Locate the cell with the specified text and output its [x, y] center coordinate. 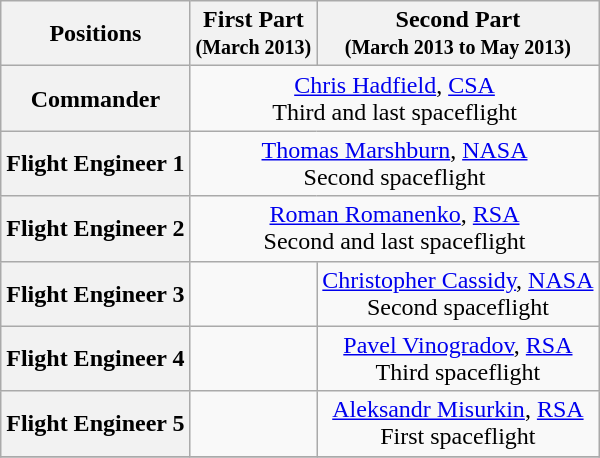
Roman Romanenko, RSASecond and last spaceflight [394, 228]
Second Part(March 2013 to May 2013) [458, 34]
Pavel Vinogradov, RSAThird spaceflight [458, 358]
Flight Engineer 1 [96, 164]
Chris Hadfield, CSAThird and last spaceflight [394, 98]
Flight Engineer 3 [96, 294]
Flight Engineer 4 [96, 358]
Christopher Cassidy, NASASecond spaceflight [458, 294]
Flight Engineer 5 [96, 424]
Positions [96, 34]
Flight Engineer 2 [96, 228]
First Part(March 2013) [254, 34]
Thomas Marshburn, NASASecond spaceflight [394, 164]
Commander [96, 98]
Aleksandr Misurkin, RSAFirst spaceflight [458, 424]
